Identify which cell holds the provided text, then report its (X, Y) central coordinate. 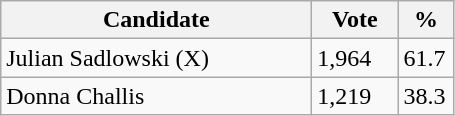
Julian Sadlowski (X) (156, 58)
% (426, 20)
1,219 (355, 96)
Candidate (156, 20)
Vote (355, 20)
61.7 (426, 58)
38.3 (426, 96)
Donna Challis (156, 96)
1,964 (355, 58)
